Extract the (x, y) coordinate from the center of the cell holding the provided text.  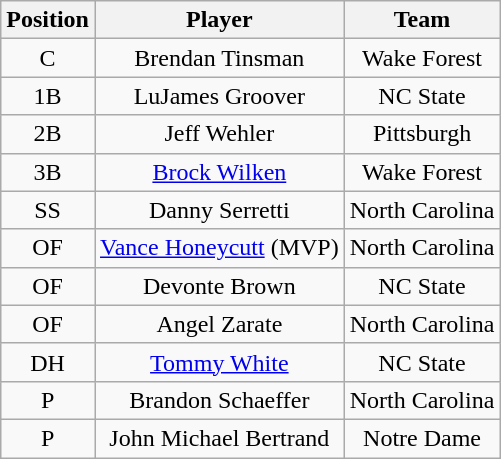
Devonte Brown (219, 286)
Tommy White (219, 362)
Danny Serretti (219, 210)
DH (48, 362)
Brock Wilken (219, 172)
Pittsburgh (422, 134)
SS (48, 210)
Brendan Tinsman (219, 58)
Team (422, 20)
3B (48, 172)
Player (219, 20)
C (48, 58)
2B (48, 134)
Brandon Schaeffer (219, 400)
Vance Honeycutt (MVP) (219, 248)
Jeff Wehler (219, 134)
Position (48, 20)
Angel Zarate (219, 324)
John Michael Bertrand (219, 438)
LuJames Groover (219, 96)
1B (48, 96)
Notre Dame (422, 438)
